Output the (X, Y) coordinate of the center of the cell containing the given text.  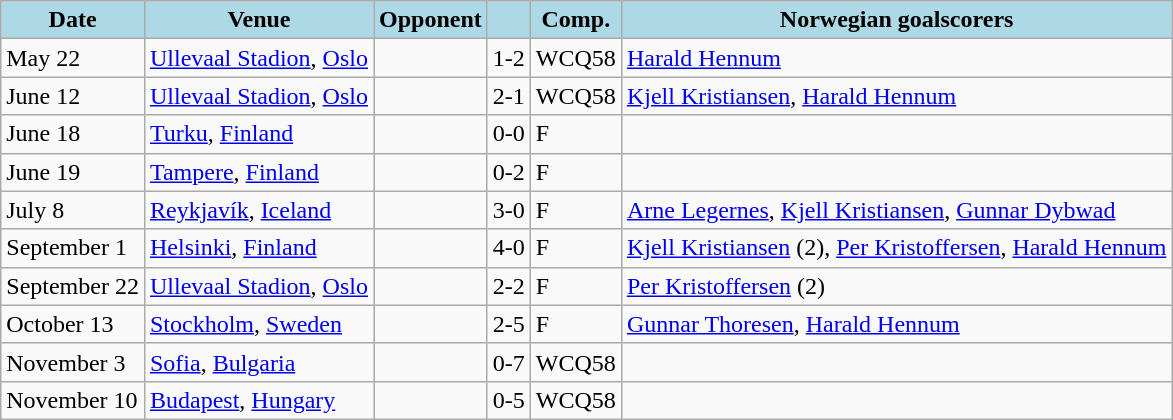
0-5 (508, 400)
2-1 (508, 96)
Date (73, 20)
Opponent (431, 20)
June 18 (73, 134)
May 22 (73, 58)
2-5 (508, 324)
Comp. (576, 20)
Budapest, Hungary (258, 400)
Kjell Kristiansen, Harald Hennum (896, 96)
November 10 (73, 400)
Turku, Finland (258, 134)
November 3 (73, 362)
Sofia, Bulgaria (258, 362)
0-7 (508, 362)
Helsinki, Finland (258, 248)
Harald Hennum (896, 58)
Gunnar Thoresen, Harald Hennum (896, 324)
September 22 (73, 286)
Stockholm, Sweden (258, 324)
3-0 (508, 210)
Per Kristoffersen (2) (896, 286)
Arne Legernes, Kjell Kristiansen, Gunnar Dybwad (896, 210)
September 1 (73, 248)
2-2 (508, 286)
Kjell Kristiansen (2), Per Kristoffersen, Harald Hennum (896, 248)
1-2 (508, 58)
0-0 (508, 134)
July 8 (73, 210)
Reykjavík, Iceland (258, 210)
June 12 (73, 96)
Tampere, Finland (258, 172)
4-0 (508, 248)
June 19 (73, 172)
0-2 (508, 172)
Venue (258, 20)
Norwegian goalscorers (896, 20)
October 13 (73, 324)
